Return the [x, y] coordinate for the center point of the cell that contains the specified text.  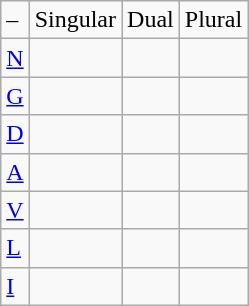
D [15, 134]
Singular [75, 20]
G [15, 96]
L [15, 248]
N [15, 58]
– [15, 20]
I [15, 286]
A [15, 172]
V [15, 210]
Dual [151, 20]
Plural [213, 20]
